Determine the (x, y) coordinate at the center of the cell enclosing the given text.  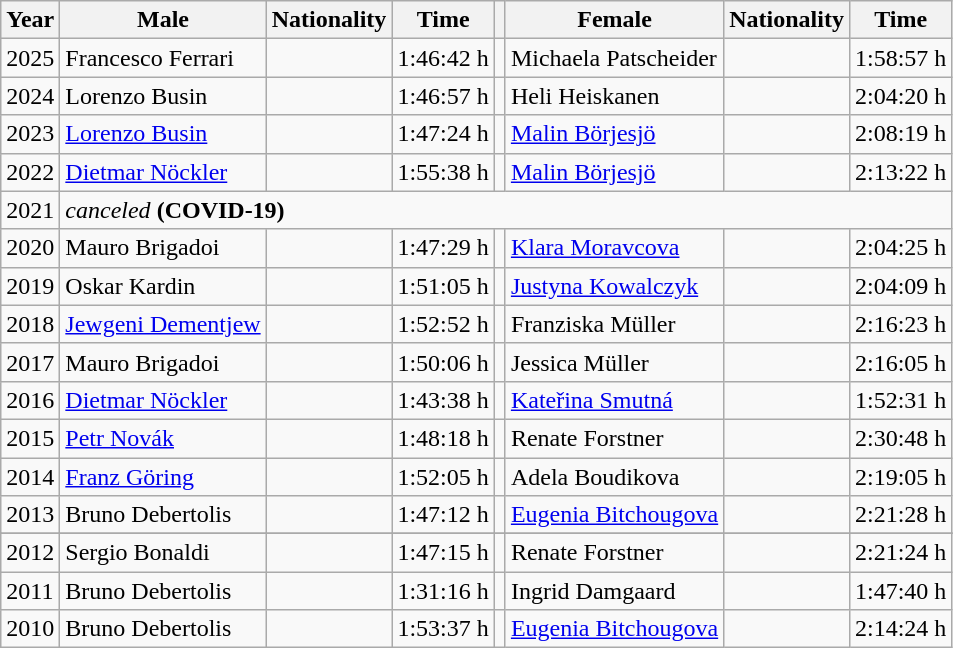
Oskar Kardin (163, 286)
Francesco Ferrari (163, 58)
2017 (30, 362)
1:47:12 h (443, 515)
Franziska Müller (614, 324)
Adela Boudikova (614, 477)
2021 (30, 210)
2022 (30, 172)
1:46:42 h (443, 58)
2011 (30, 591)
2:30:48 h (900, 438)
2:16:23 h (900, 324)
1:43:38 h (443, 400)
Franz Göring (163, 477)
2018 (30, 324)
1:52:52 h (443, 324)
canceled (COVID-19) (506, 210)
2016 (30, 400)
Year (30, 20)
Jewgeni Dementjew (163, 324)
1:47:15 h (443, 553)
2:04:20 h (900, 96)
2:19:05 h (900, 477)
2:04:09 h (900, 286)
2:21:24 h (900, 553)
Sergio Bonaldi (163, 553)
Heli Heiskanen (614, 96)
Kateřina Smutná (614, 400)
2019 (30, 286)
1:58:57 h (900, 58)
2:21:28 h (900, 515)
Justyna Kowalczyk (614, 286)
2020 (30, 248)
Klara Moravcova (614, 248)
Female (614, 20)
1:47:29 h (443, 248)
Petr Novák (163, 438)
2014 (30, 477)
1:52:05 h (443, 477)
1:51:05 h (443, 286)
2012 (30, 553)
2:13:22 h (900, 172)
2025 (30, 58)
1:55:38 h (443, 172)
2015 (30, 438)
2023 (30, 134)
Male (163, 20)
2:04:25 h (900, 248)
1:52:31 h (900, 400)
1:53:37 h (443, 629)
2:14:24 h (900, 629)
Jessica Müller (614, 362)
1:31:16 h (443, 591)
2013 (30, 515)
1:47:24 h (443, 134)
2:08:19 h (900, 134)
1:50:06 h (443, 362)
2024 (30, 96)
2:16:05 h (900, 362)
1:47:40 h (900, 591)
1:46:57 h (443, 96)
2010 (30, 629)
1:48:18 h (443, 438)
Ingrid Damgaard (614, 591)
Michaela Patscheider (614, 58)
